Capture the cell that displays the provided text and extract its [X, Y] central coordinate. 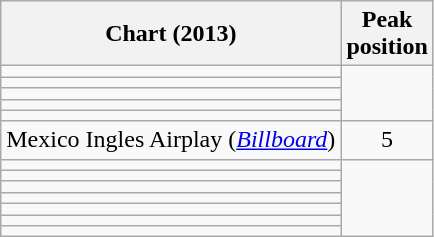
5 [387, 140]
Mexico Ingles Airplay (Billboard) [171, 140]
Peakposition [387, 34]
Chart (2013) [171, 34]
